Return the (x, y) coordinate for the center point of the cell that contains the specified text.  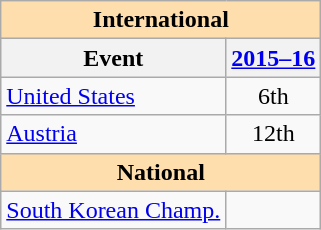
United States (114, 96)
2015–16 (274, 58)
6th (274, 96)
International (161, 20)
12th (274, 134)
National (161, 172)
Event (114, 58)
Austria (114, 134)
South Korean Champ. (114, 210)
